Scan for the cell matching the given text and deliver its (x, y) coordinate at center. 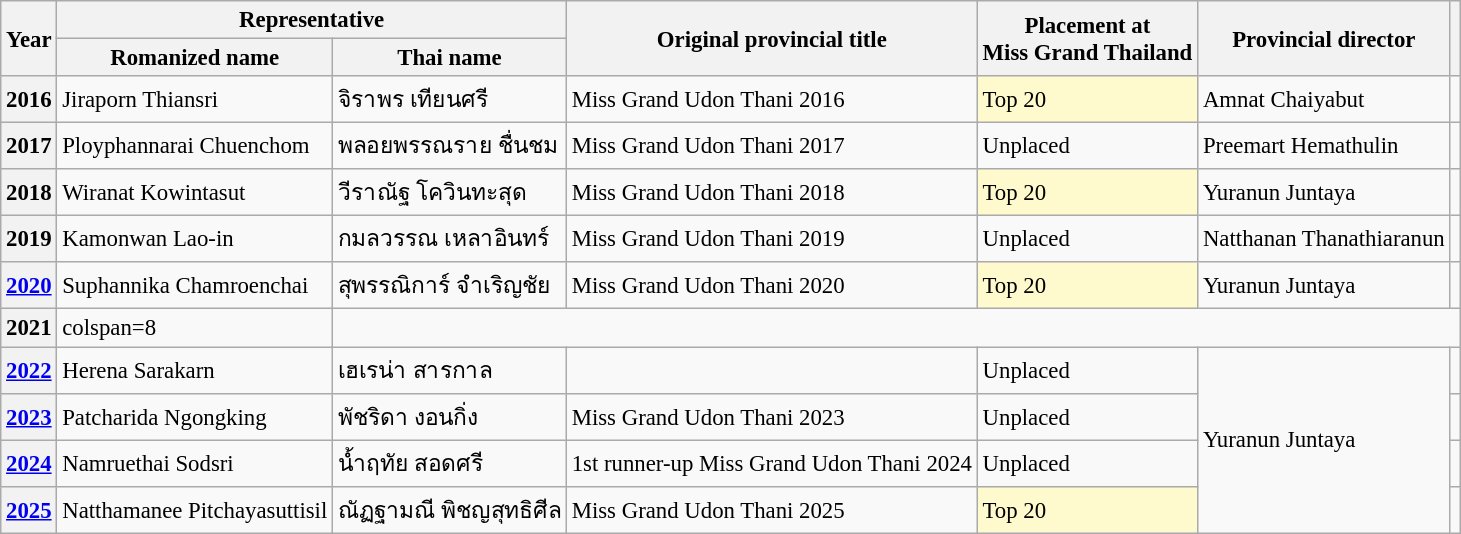
2020 (29, 286)
Amnat Chaiyabut (1324, 100)
Miss Grand Udon Thani 2016 (772, 100)
Miss Grand Udon Thani 2025 (772, 510)
2025 (29, 510)
Romanized name (195, 58)
2019 (29, 240)
Miss Grand Udon Thani 2017 (772, 146)
2018 (29, 192)
พัชริดา งอนกิ่ง (450, 416)
เฮเรน่า สารกาล (450, 370)
2016 (29, 100)
Provincial director (1324, 38)
Namruethai Sodsri (195, 464)
Kamonwan Lao-in (195, 240)
Natthanan Thanathiaranun (1324, 240)
2022 (29, 370)
colspan=8 (195, 328)
Miss Grand Udon Thani 2020 (772, 286)
Wiranat Kowintasut (195, 192)
Placement atMiss Grand Thailand (1087, 38)
2023 (29, 416)
Ployphannarai Chuenchom (195, 146)
จิราพร เทียนศรี (450, 100)
Thai name (450, 58)
พลอยพรรณราย ชื่นชม (450, 146)
สุพรรณิการ์ จำเริญชัย (450, 286)
น้ำฤทัย สอดศรี (450, 464)
2017 (29, 146)
Miss Grand Udon Thani 2018 (772, 192)
Suphannika Chamroenchai (195, 286)
Jiraporn Thiansri (195, 100)
Herena Sarakarn (195, 370)
วีราณัฐ โควินทะสุด (450, 192)
Miss Grand Udon Thani 2019 (772, 240)
Patcharida Ngongking (195, 416)
กมลวรรณ เหลาอินทร์ (450, 240)
2021 (29, 328)
ณัฏฐามณี พิชญสุทธิศีล (450, 510)
Representative (312, 20)
2024 (29, 464)
1st runner-up Miss Grand Udon Thani 2024 (772, 464)
Original provincial title (772, 38)
Preemart Hemathulin (1324, 146)
Year (29, 38)
Miss Grand Udon Thani 2023 (772, 416)
Natthamanee Pitchayasuttisil (195, 510)
